Pinpoint the cell where the given text exists, returning its [x, y] midpoint coordinate. 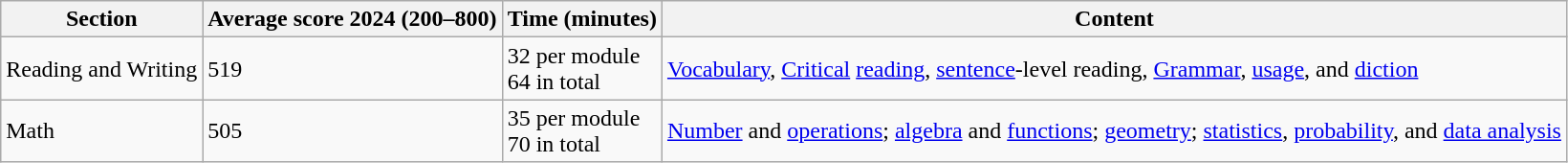
Average score 2024 (200–800) [352, 19]
Section [101, 19]
Content [1114, 19]
35 per module70 in total [581, 130]
Time (minutes) [581, 19]
Number and operations; algebra and functions; geometry; statistics, probability, and data analysis [1114, 130]
Math [101, 130]
519 [352, 69]
32 per module64 in total [581, 69]
Vocabulary, Critical reading, sentence-level reading, Grammar, usage, and diction [1114, 69]
505 [352, 130]
Reading and Writing [101, 69]
